Find where the given text appears and provide that cell's center as [X, Y] coordinate. 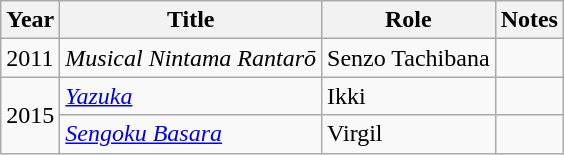
Sengoku Basara [191, 134]
Virgil [409, 134]
Ikki [409, 96]
Yazuka [191, 96]
2015 [30, 115]
Notes [529, 20]
2011 [30, 58]
Role [409, 20]
Year [30, 20]
Senzo Tachibana [409, 58]
Musical Nintama Rantarō [191, 58]
Title [191, 20]
